Determine the (x, y) coordinate at the center of the cell enclosing the given text.  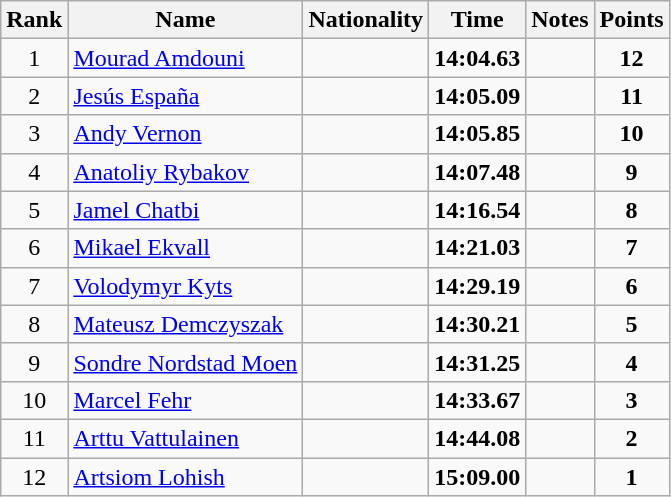
14:05.09 (478, 96)
Arttu Vattulainen (186, 438)
Rank (34, 20)
14:44.08 (478, 438)
Jamel Chatbi (186, 210)
Volodymyr Kyts (186, 286)
15:09.00 (478, 477)
14:05.85 (478, 134)
Name (186, 20)
Points (632, 20)
Anatoliy Rybakov (186, 172)
14:04.63 (478, 58)
14:31.25 (478, 362)
Notes (560, 20)
Time (478, 20)
Andy Vernon (186, 134)
14:07.48 (478, 172)
Nationality (366, 20)
Mourad Amdouni (186, 58)
Artsiom Lohish (186, 477)
Marcel Fehr (186, 400)
Mateusz Demczyszak (186, 324)
Mikael Ekvall (186, 248)
Sondre Nordstad Moen (186, 362)
14:16.54 (478, 210)
14:33.67 (478, 400)
Jesús España (186, 96)
14:21.03 (478, 248)
14:30.21 (478, 324)
14:29.19 (478, 286)
